Return the (X, Y) coordinate for the center point of the cell that contains the specified text.  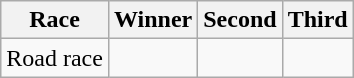
Race (55, 20)
Third (318, 20)
Winner (152, 20)
Second (240, 20)
Road race (55, 58)
